For the text-containing cell, return its midpoint in [X, Y] coordinate format. 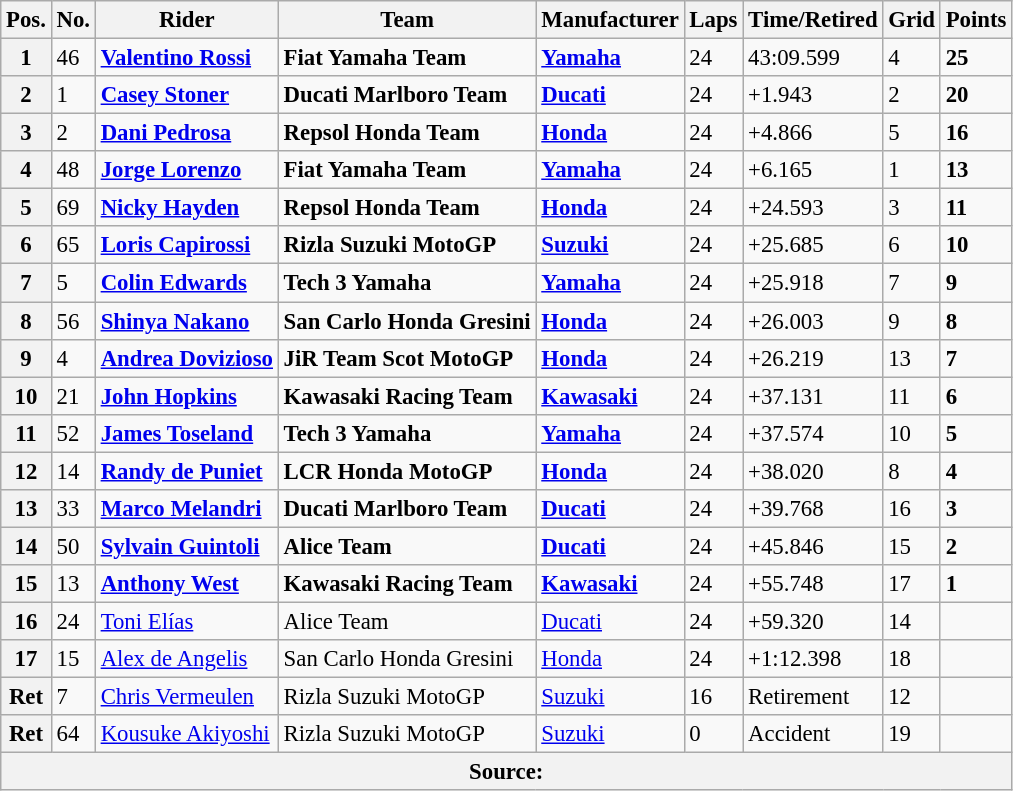
Anthony West [186, 584]
Rider [186, 20]
Jorge Lorenzo [186, 170]
+25.918 [813, 283]
18 [912, 659]
Nicky Hayden [186, 208]
Shinya Nakano [186, 321]
+37.574 [813, 433]
Retirement [813, 697]
25 [976, 58]
Pos. [26, 20]
Accident [813, 734]
Team [407, 20]
Laps [714, 20]
No. [73, 20]
Casey Stoner [186, 95]
+26.003 [813, 321]
JiR Team Scot MotoGP [407, 358]
Colin Edwards [186, 283]
52 [73, 433]
+37.131 [813, 396]
+26.219 [813, 358]
John Hopkins [186, 396]
+1.943 [813, 95]
Dani Pedrosa [186, 133]
+39.768 [813, 509]
20 [976, 95]
0 [714, 734]
Toni Elías [186, 621]
Loris Capirossi [186, 245]
+55.748 [813, 584]
James Toseland [186, 433]
+38.020 [813, 471]
Points [976, 20]
Sylvain Guintoli [186, 546]
Alex de Angelis [186, 659]
Randy de Puniet [186, 471]
48 [73, 170]
LCR Honda MotoGP [407, 471]
+4.866 [813, 133]
50 [73, 546]
Chris Vermeulen [186, 697]
19 [912, 734]
+45.846 [813, 546]
Kousuke Akiyoshi [186, 734]
Andrea Dovizioso [186, 358]
+59.320 [813, 621]
Manufacturer [610, 20]
+25.685 [813, 245]
Source: [506, 772]
+6.165 [813, 170]
56 [73, 321]
+24.593 [813, 208]
46 [73, 58]
Grid [912, 20]
21 [73, 396]
Marco Melandri [186, 509]
64 [73, 734]
43:09.599 [813, 58]
65 [73, 245]
+1:12.398 [813, 659]
Time/Retired [813, 20]
69 [73, 208]
33 [73, 509]
Valentino Rossi [186, 58]
